Provide the (x, y) coordinate of the cell's center where the given text is located.  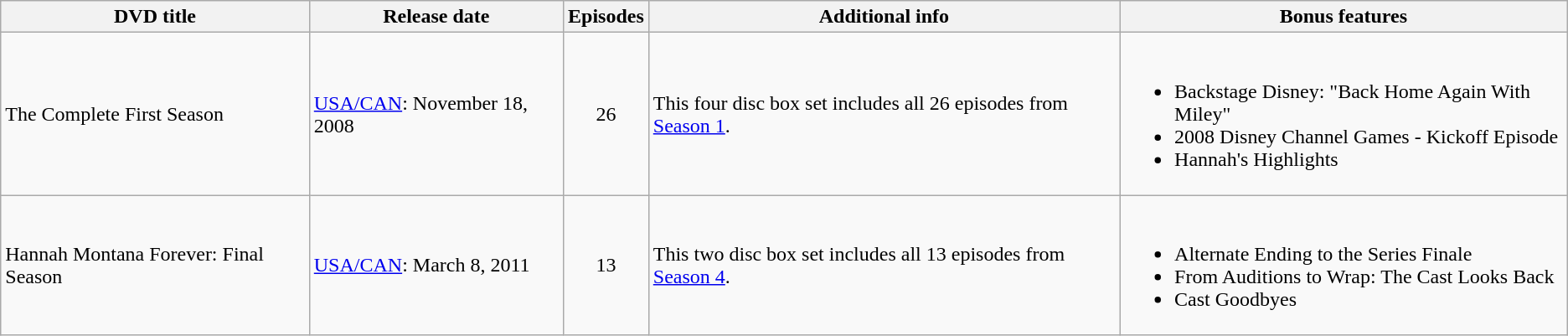
Bonus features (1344, 17)
Release date (436, 17)
USA/CAN: March 8, 2011 (436, 265)
Additional info (884, 17)
Alternate Ending to the Series FinaleFrom Auditions to Wrap: The Cast Looks BackCast Goodbyes (1344, 265)
This two disc box set includes all 13 episodes from Season 4. (884, 265)
This four disc box set includes all 26 episodes from Season 1. (884, 114)
26 (606, 114)
Episodes (606, 17)
The Complete First Season (156, 114)
DVD title (156, 17)
13 (606, 265)
Hannah Montana Forever: Final Season (156, 265)
USA/CAN: November 18, 2008 (436, 114)
Backstage Disney: "Back Home Again With Miley"2008 Disney Channel Games - Kickoff EpisodeHannah's Highlights (1344, 114)
